For the text-containing cell, return its midpoint in (X, Y) coordinate format. 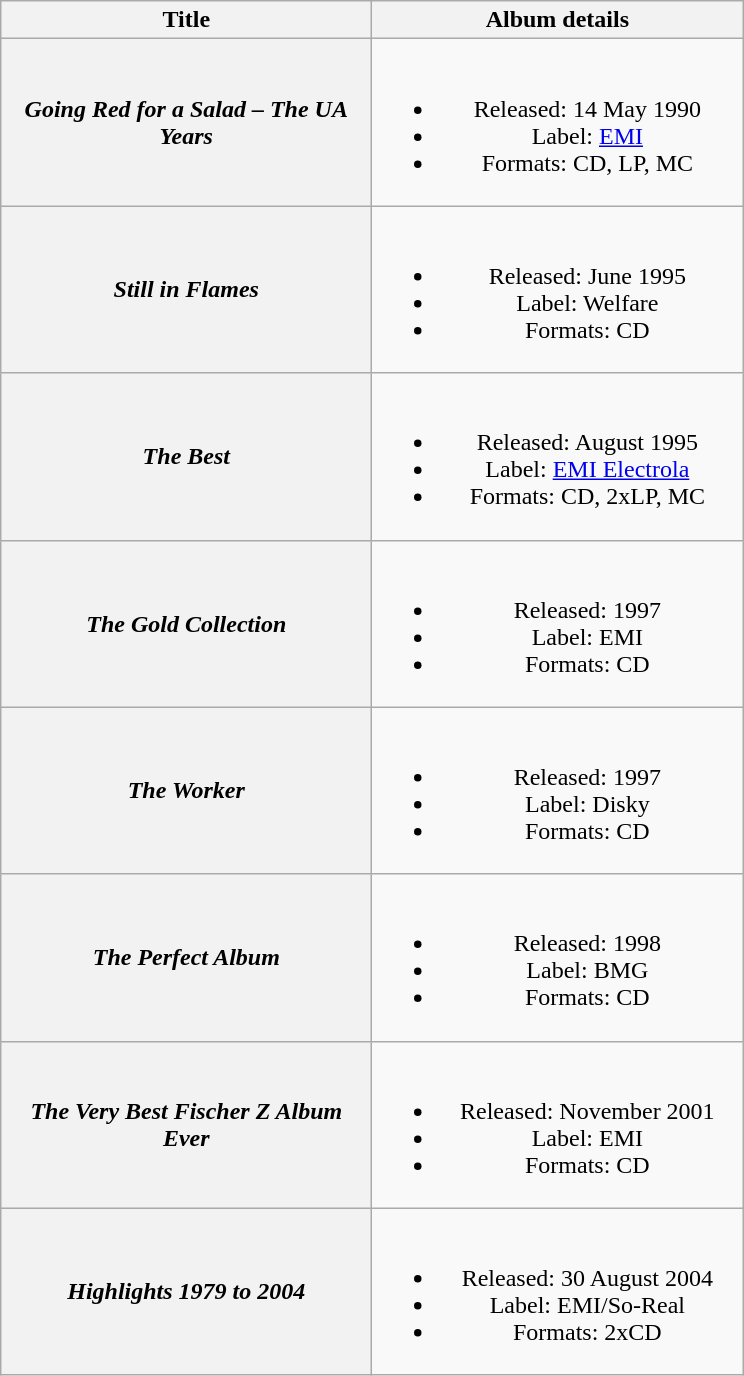
The Worker (186, 790)
Released: 1997Label: DiskyFormats: CD (558, 790)
Going Red for a Salad – The UA Years (186, 122)
Released: 1998Label: BMGFormats: CD (558, 958)
The Gold Collection (186, 624)
Released: 14 May 1990Label: EMIFormats: CD, LP, MC (558, 122)
Released: August 1995Label: EMI ElectrolaFormats: CD, 2xLP, MC (558, 456)
Album details (558, 20)
Released: November 2001Label: EMIFormats: CD (558, 1124)
The Very Best Fischer Z Album Ever (186, 1124)
Still in Flames (186, 290)
The Perfect Album (186, 958)
Released: June 1995Label: WelfareFormats: CD (558, 290)
Released: 1997Label: EMIFormats: CD (558, 624)
Highlights 1979 to 2004 (186, 1292)
Title (186, 20)
The Best (186, 456)
Released: 30 August 2004Label: EMI/So-RealFormats: 2xCD (558, 1292)
